Identify which cell holds the provided text, then report its (x, y) central coordinate. 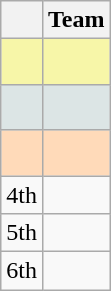
5th (22, 233)
6th (22, 271)
Team (76, 20)
4th (22, 195)
